Capture the cell that displays the provided text and extract its [X, Y] central coordinate. 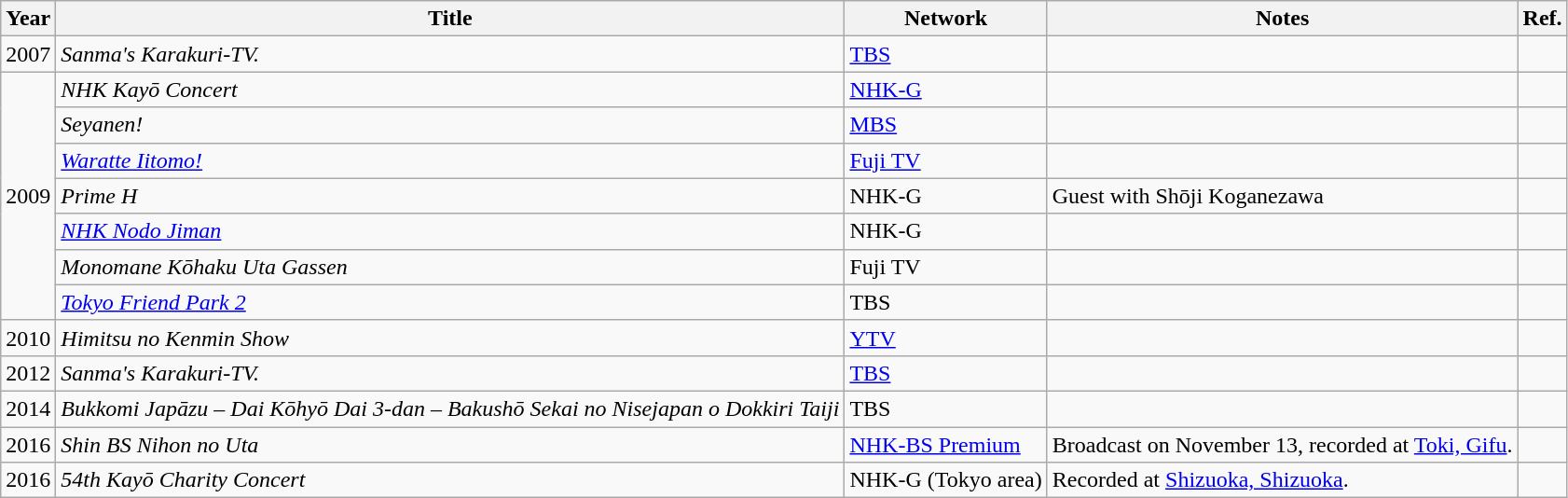
Broadcast on November 13, recorded at Toki, Gifu. [1283, 445]
Bukkomi Japāzu – Dai Kōhyō Dai 3-dan – Bakushō Sekai no Nisejapan o Dokkiri Taiji [450, 408]
2014 [28, 408]
Ref. [1542, 19]
2012 [28, 373]
NHK Kayō Concert [450, 90]
2010 [28, 338]
NHK-G (Tokyo area) [945, 480]
Monomane Kōhaku Uta Gassen [450, 267]
Network [945, 19]
Title [450, 19]
Recorded at Shizuoka, Shizuoka. [1283, 480]
Himitsu no Kenmin Show [450, 338]
2009 [28, 196]
2007 [28, 54]
Prime H [450, 196]
54th Kayō Charity Concert [450, 480]
Tokyo Friend Park 2 [450, 302]
Year [28, 19]
Shin BS Nihon no Uta [450, 445]
YTV [945, 338]
NHK Nodo Jiman [450, 231]
Seyanen! [450, 125]
Waratte Iitomo! [450, 160]
Guest with Shōji Koganezawa [1283, 196]
NHK-BS Premium [945, 445]
MBS [945, 125]
Notes [1283, 19]
